Search for the cell housing the specified text and yield its (x, y) center coordinate. 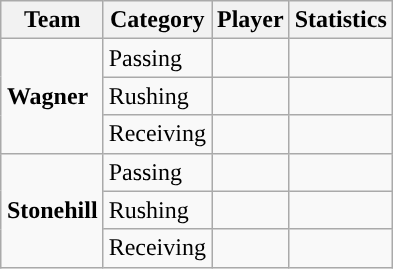
Wagner (52, 96)
Stonehill (52, 210)
Category (157, 20)
Player (251, 20)
Team (52, 20)
Statistics (340, 20)
